Return the (X, Y) coordinate for the center point of the cell that contains the specified text.  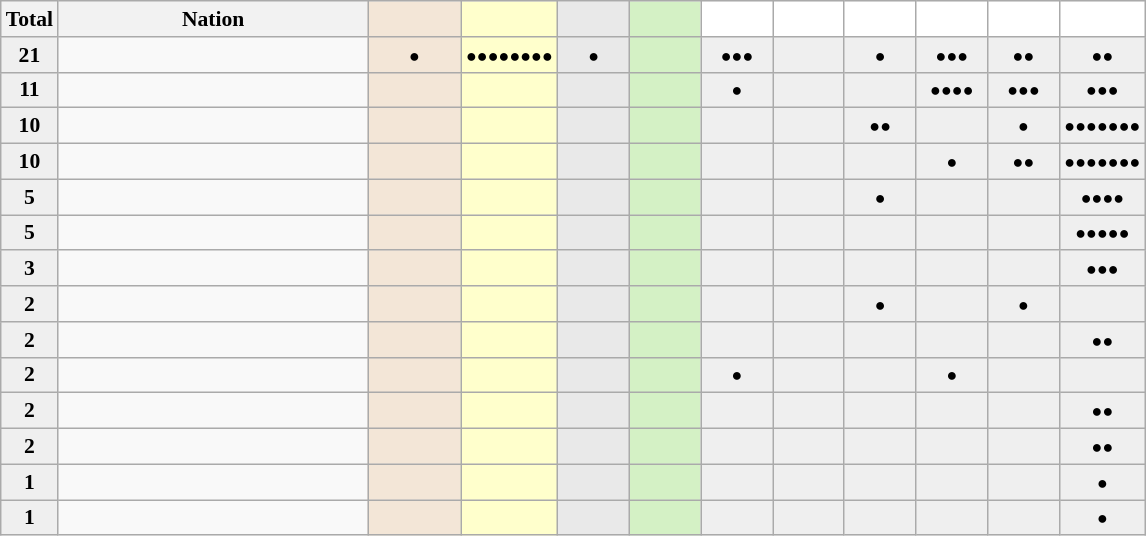
●●●●● (1102, 233)
3 (30, 269)
21 (30, 55)
●●●●●●●● (510, 55)
Total (30, 19)
Nation (213, 19)
11 (30, 90)
